Pinpoint the cell where the given text exists, returning its [x, y] midpoint coordinate. 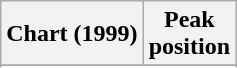
Chart (1999) [72, 34]
Peak position [189, 34]
